Find where the given text appears and provide that cell's center as (X, Y) coordinate. 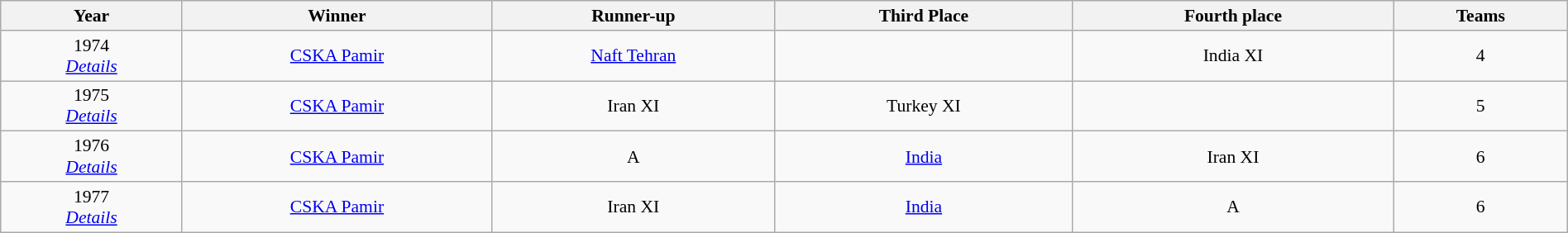
1977Details (92, 207)
1974Details (92, 56)
Runner-up (633, 16)
Fourth place (1234, 16)
Winner (337, 16)
5 (1480, 106)
4 (1480, 56)
Naft Tehran (633, 56)
Turkey XI (924, 106)
Teams (1480, 16)
Third Place (924, 16)
India XI (1234, 56)
Year (92, 16)
1976Details (92, 157)
1975Details (92, 106)
